Search for the cell housing the specified text and yield its [x, y] center coordinate. 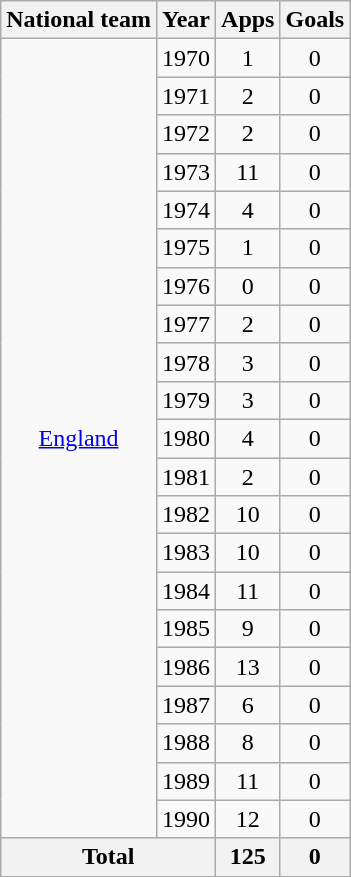
1977 [186, 324]
1983 [186, 553]
9 [248, 629]
Year [186, 20]
1976 [186, 286]
1990 [186, 819]
1987 [186, 705]
1971 [186, 96]
8 [248, 743]
1978 [186, 362]
1975 [186, 248]
1980 [186, 438]
1972 [186, 134]
Goals [315, 20]
1974 [186, 210]
1989 [186, 781]
1973 [186, 172]
13 [248, 667]
1981 [186, 477]
Apps [248, 20]
National team [79, 20]
1986 [186, 667]
6 [248, 705]
1984 [186, 591]
1970 [186, 58]
1979 [186, 400]
12 [248, 819]
1982 [186, 515]
Total [108, 857]
1985 [186, 629]
125 [248, 857]
1988 [186, 743]
England [79, 438]
